Find where the given text appears and provide that cell's center as [x, y] coordinate. 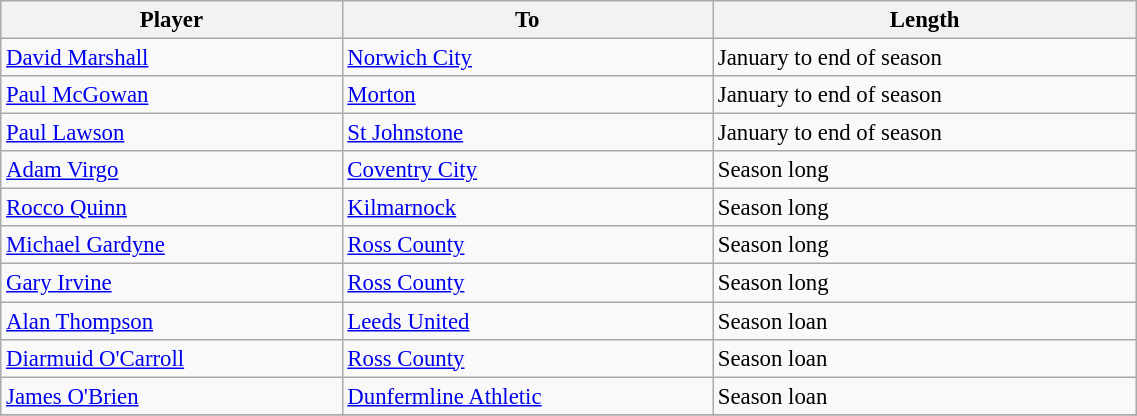
Diarmuid O'Carroll [172, 358]
Norwich City [527, 58]
To [527, 20]
Paul McGowan [172, 95]
Kilmarnock [527, 208]
Coventry City [527, 170]
Morton [527, 95]
Adam Virgo [172, 170]
Alan Thompson [172, 321]
Length [925, 20]
Paul Lawson [172, 133]
Gary Irvine [172, 283]
Dunfermline Athletic [527, 396]
Leeds United [527, 321]
Player [172, 20]
David Marshall [172, 58]
St Johnstone [527, 133]
Rocco Quinn [172, 208]
James O'Brien [172, 396]
Michael Gardyne [172, 245]
